Return the [x, y] coordinate for the center point of the cell that contains the specified text.  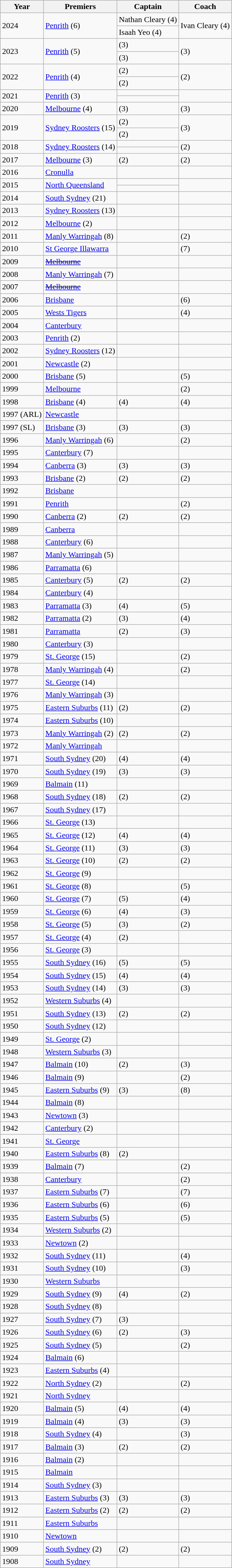
Canberra [80, 529]
1925 [22, 1345]
1984 [22, 593]
1996 [22, 440]
1967 [22, 810]
1973 [22, 733]
1911 [22, 1523]
Canterbury (7) [80, 453]
St George Illawarra [80, 249]
2010 [22, 249]
1908 [22, 1561]
Balmain (9) [80, 1077]
2024 [22, 26]
Balmain (11) [80, 784]
Eastern Suburbs (4) [80, 1370]
Manly Warringah [80, 746]
1922 [22, 1383]
Manly Warringah (3) [80, 695]
Balmain (6) [80, 1357]
South Sydney (8) [80, 1306]
Melbourne (2) [80, 223]
South Sydney (17) [80, 810]
Eastern Suburbs (5) [80, 1217]
Eastern Suburbs (9) [80, 1090]
1934 [22, 1230]
Penrith (4) [80, 77]
1920 [22, 1409]
St. George (13) [80, 822]
2008 [22, 274]
1912 [22, 1510]
Brisbane (5) [80, 376]
South Sydney (14) [80, 988]
1978 [22, 669]
1971 [22, 758]
Western Suburbs (2) [80, 1230]
1941 [22, 1141]
1943 [22, 1115]
South Sydney (6) [80, 1332]
South Sydney (15) [80, 975]
1910 [22, 1536]
1975 [22, 707]
St. George (2) [80, 1039]
Eastern Suburbs [80, 1523]
1961 [22, 886]
South Sydney (10) [80, 1268]
1919 [22, 1421]
1955 [22, 962]
Parramatta (2) [80, 618]
1930 [22, 1281]
Sydney Roosters (13) [80, 211]
1933 [22, 1243]
1946 [22, 1077]
1958 [22, 924]
1998 [22, 402]
1916 [22, 1460]
1992 [22, 491]
South Sydney (9) [80, 1294]
Ivan Cleary (4) [205, 26]
1970 [22, 771]
Coach [205, 7]
Parramatta (6) [80, 568]
South Sydney (3) [80, 1485]
St. George (6) [80, 911]
1935 [22, 1217]
South Sydney (7) [80, 1319]
St. George (10) [80, 861]
Brisbane (3) [80, 427]
1962 [22, 873]
2014 [22, 198]
1917 [22, 1447]
1914 [22, 1485]
2009 [22, 262]
1964 [22, 848]
2011 [22, 236]
South Sydney (4) [80, 1434]
St. George (14) [80, 682]
Sydney Roosters (15) [80, 128]
Newtown (2) [80, 1243]
1926 [22, 1332]
Manly Warringah (7) [80, 274]
Brisbane (2) [80, 478]
Penrith (6) [80, 26]
1979 [22, 657]
2003 [22, 338]
1997 (SL) [22, 427]
Nathan Cleary (4) [148, 19]
1988 [22, 542]
2015 [22, 185]
1937 [22, 1192]
2018 [22, 147]
1938 [22, 1179]
2005 [22, 312]
Cronulla [80, 172]
Canberra (3) [80, 465]
Balmain (10) [80, 1064]
Melbourne (3) [80, 160]
Eastern Suburbs (11) [80, 707]
1915 [22, 1472]
1974 [22, 720]
Penrith (2) [80, 338]
South Sydney (19) [80, 771]
Balmain (8) [80, 1103]
South Sydney (16) [80, 962]
1953 [22, 988]
1966 [22, 822]
Manly Warringah (8) [80, 236]
1956 [22, 950]
1965 [22, 835]
Canterbury (2) [80, 1128]
Manly Warringah (5) [80, 554]
1944 [22, 1103]
Western Suburbs (4) [80, 1001]
St. George (3) [80, 950]
1951 [22, 1014]
1957 [22, 937]
Balmain (4) [80, 1421]
1954 [22, 975]
1986 [22, 568]
Premiers [80, 7]
South Sydney (18) [80, 797]
North Sydney [80, 1396]
Balmain (3) [80, 1447]
Isaah Yeo (4) [148, 32]
Newtown [80, 1536]
2006 [22, 300]
1940 [22, 1153]
Eastern Suburbs (7) [80, 1192]
St. George (8) [80, 886]
Canterbury (6) [80, 542]
South Sydney (20) [80, 758]
2016 [22, 172]
South Sydney (13) [80, 1014]
1993 [22, 478]
St. George [80, 1141]
2002 [22, 351]
1990 [22, 516]
1936 [22, 1205]
Eastern Suburbs (6) [80, 1205]
South Sydney (21) [80, 198]
South Sydney (11) [80, 1256]
Captain [148, 7]
1947 [22, 1064]
(8) [205, 1090]
Melbourne (4) [80, 108]
Parramatta (3) [80, 606]
1983 [22, 606]
1977 [22, 682]
Parramatta [80, 631]
1949 [22, 1039]
1939 [22, 1166]
Eastern Suburbs (10) [80, 720]
Canterbury (4) [80, 593]
2012 [22, 223]
1972 [22, 746]
St. George (9) [80, 873]
North Queensland [80, 185]
Western Suburbs (3) [80, 1052]
South Sydney (2) [80, 1549]
St. George (4) [80, 937]
1921 [22, 1396]
St. George (7) [80, 899]
1948 [22, 1052]
2001 [22, 363]
1913 [22, 1498]
Manly Warringah (4) [80, 669]
1945 [22, 1090]
1982 [22, 618]
1969 [22, 784]
1932 [22, 1256]
2000 [22, 376]
1950 [22, 1026]
1991 [22, 504]
2004 [22, 325]
Canterbury (5) [80, 580]
Penrith [80, 504]
1929 [22, 1294]
Balmain (7) [80, 1166]
Sydney Roosters (12) [80, 351]
1968 [22, 797]
1960 [22, 899]
Canterbury (3) [80, 644]
Newtown (3) [80, 1115]
North Sydney (2) [80, 1383]
South Sydney (5) [80, 1345]
Year [22, 7]
1981 [22, 631]
1918 [22, 1434]
1909 [22, 1549]
Canberra (2) [80, 516]
2021 [22, 96]
Western Suburbs [80, 1281]
2019 [22, 128]
1999 [22, 389]
1942 [22, 1128]
1980 [22, 644]
2017 [22, 160]
South Sydney (12) [80, 1026]
Eastern Suburbs (2) [80, 1510]
St. George (12) [80, 835]
Penrith (5) [80, 51]
1927 [22, 1319]
1997 (ARL) [22, 415]
1989 [22, 529]
2013 [22, 211]
South Sydney [80, 1561]
Eastern Suburbs (8) [80, 1153]
1987 [22, 554]
1959 [22, 911]
Eastern Suburbs (3) [80, 1498]
St. George (15) [80, 657]
1923 [22, 1370]
Brisbane (4) [80, 402]
2022 [22, 77]
1963 [22, 861]
Newcastle (2) [80, 363]
1952 [22, 1001]
1985 [22, 580]
2020 [22, 108]
Penrith (3) [80, 96]
1994 [22, 465]
1995 [22, 453]
1924 [22, 1357]
Manly Warringah (6) [80, 440]
1976 [22, 695]
2023 [22, 51]
Balmain [80, 1472]
Manly Warringah (2) [80, 733]
Balmain (2) [80, 1460]
Sydney Roosters (14) [80, 147]
2007 [22, 287]
Balmain (5) [80, 1409]
1928 [22, 1306]
Wests Tigers [80, 312]
Newcastle [80, 415]
St. George (5) [80, 924]
St. George (11) [80, 848]
1931 [22, 1268]
